Search for the cell housing the specified text and yield its [x, y] center coordinate. 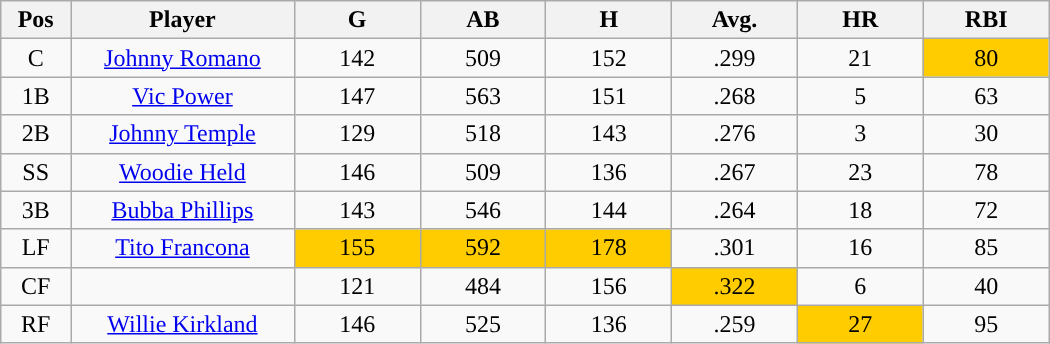
142 [357, 58]
Avg. [735, 20]
.301 [735, 248]
RF [36, 324]
78 [986, 172]
147 [357, 96]
G [357, 20]
SS [36, 172]
.276 [735, 134]
525 [483, 324]
Vic Power [183, 96]
3B [36, 210]
RBI [986, 20]
CF [36, 286]
21 [860, 58]
H [609, 20]
Bubba Phillips [183, 210]
Woodie Held [183, 172]
563 [483, 96]
592 [483, 248]
30 [986, 134]
40 [986, 286]
.267 [735, 172]
LF [36, 248]
C [36, 58]
3 [860, 134]
.322 [735, 286]
.299 [735, 58]
63 [986, 96]
85 [986, 248]
80 [986, 58]
1B [36, 96]
5 [860, 96]
95 [986, 324]
Player [183, 20]
178 [609, 248]
2B [36, 134]
Tito Francona [183, 248]
.264 [735, 210]
Willie Kirkland [183, 324]
156 [609, 286]
72 [986, 210]
155 [357, 248]
129 [357, 134]
Pos [36, 20]
144 [609, 210]
Johnny Romano [183, 58]
6 [860, 286]
518 [483, 134]
546 [483, 210]
484 [483, 286]
16 [860, 248]
121 [357, 286]
18 [860, 210]
151 [609, 96]
.268 [735, 96]
HR [860, 20]
Johnny Temple [183, 134]
152 [609, 58]
AB [483, 20]
23 [860, 172]
.259 [735, 324]
27 [860, 324]
